Locate the cell with the specified text and output its [X, Y] center coordinate. 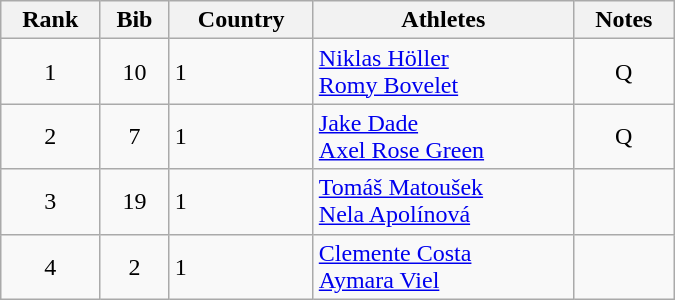
Notes [624, 20]
4 [50, 266]
Athletes [443, 20]
Bib [134, 20]
Tomáš MatoušekNela Apolínová [443, 202]
3 [50, 202]
Rank [50, 20]
7 [134, 136]
Jake DadeAxel Rose Green [443, 136]
Country [241, 20]
Niklas HöllerRomy Bovelet [443, 72]
Clemente Costa Aymara Viel [443, 266]
10 [134, 72]
19 [134, 202]
